Find where the given text appears and provide that cell's center as [x, y] coordinate. 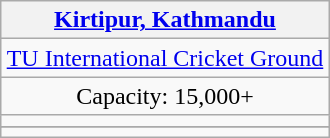
Kirtipur, Kathmandu [165, 20]
Capacity: 15,000+ [165, 96]
TU International Cricket Ground [165, 58]
